Find where the given text appears and provide that cell's center as [x, y] coordinate. 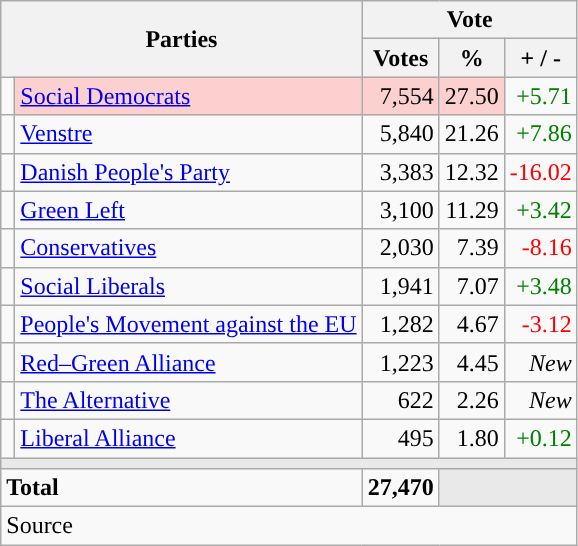
1.80 [472, 438]
-8.16 [540, 248]
+7.86 [540, 134]
495 [400, 438]
+ / - [540, 58]
+5.71 [540, 96]
1,282 [400, 324]
-16.02 [540, 172]
3,100 [400, 210]
Source [290, 526]
People's Movement against the EU [188, 324]
Total [182, 488]
+0.12 [540, 438]
+3.42 [540, 210]
1,941 [400, 286]
Votes [400, 58]
7,554 [400, 96]
5,840 [400, 134]
622 [400, 400]
Venstre [188, 134]
12.32 [472, 172]
Social Democrats [188, 96]
4.45 [472, 362]
Social Liberals [188, 286]
7.07 [472, 286]
1,223 [400, 362]
+3.48 [540, 286]
Conservatives [188, 248]
21.26 [472, 134]
Green Left [188, 210]
27,470 [400, 488]
2.26 [472, 400]
4.67 [472, 324]
Red–Green Alliance [188, 362]
Danish People's Party [188, 172]
11.29 [472, 210]
3,383 [400, 172]
-3.12 [540, 324]
7.39 [472, 248]
The Alternative [188, 400]
Liberal Alliance [188, 438]
Parties [182, 39]
27.50 [472, 96]
2,030 [400, 248]
% [472, 58]
Vote [470, 20]
